Scan for the cell matching the given text and deliver its (X, Y) coordinate at center. 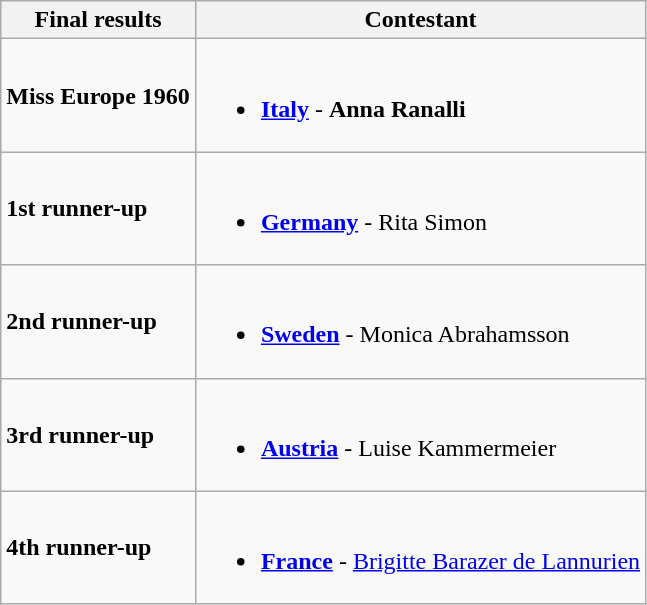
4th runner-up (98, 548)
Austria - Luise Kammermeier (420, 434)
Germany - Rita Simon (420, 208)
3rd runner-up (98, 434)
Final results (98, 20)
2nd runner-up (98, 322)
Contestant (420, 20)
Sweden - Monica Abrahamsson (420, 322)
Miss Europe 1960 (98, 96)
1st runner-up (98, 208)
Italy - Anna Ranalli (420, 96)
France - Brigitte Barazer de Lannurien (420, 548)
